Search for the cell housing the specified text and yield its [X, Y] center coordinate. 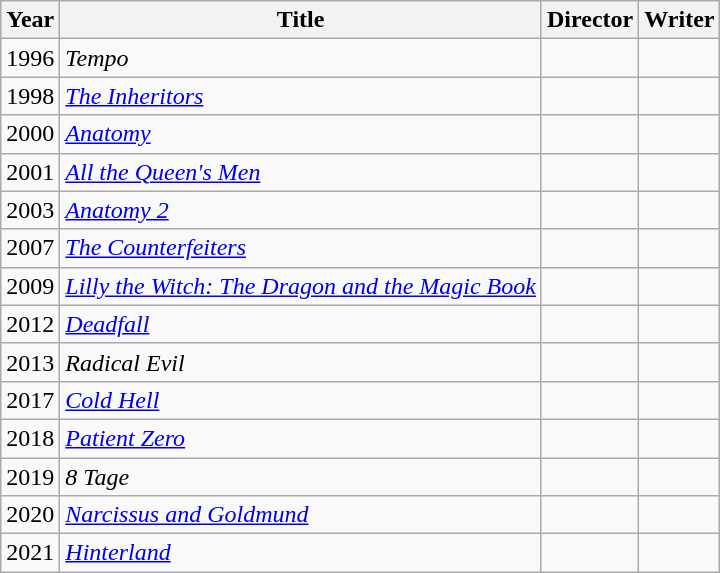
All the Queen's Men [301, 172]
Cold Hell [301, 400]
Lilly the Witch: The Dragon and the Magic Book [301, 286]
Tempo [301, 58]
2019 [30, 477]
Anatomy [301, 134]
1998 [30, 96]
Narcissus and Goldmund [301, 515]
Year [30, 20]
2009 [30, 286]
2013 [30, 362]
2020 [30, 515]
2021 [30, 553]
Patient Zero [301, 438]
The Counterfeiters [301, 248]
2012 [30, 324]
Title [301, 20]
Radical Evil [301, 362]
1996 [30, 58]
Deadfall [301, 324]
2001 [30, 172]
2007 [30, 248]
Director [590, 20]
2018 [30, 438]
2000 [30, 134]
2003 [30, 210]
Writer [680, 20]
2017 [30, 400]
8 Tage [301, 477]
Hinterland [301, 553]
Anatomy 2 [301, 210]
The Inheritors [301, 96]
